Search for the cell housing the specified text and yield its [x, y] center coordinate. 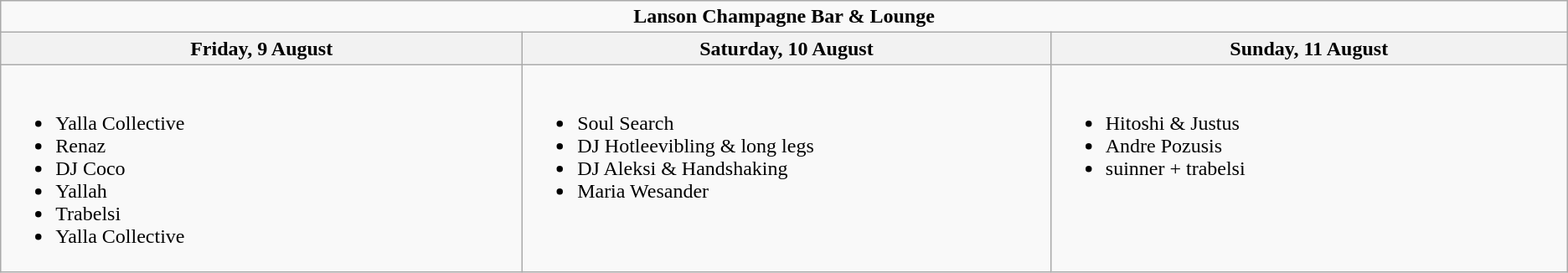
Hitoshi & JustusAndre Pozusissuinner + trabelsi [1308, 168]
Sunday, 11 August [1308, 49]
Saturday, 10 August [787, 49]
Soul SearchDJ Hotleevibling & long legsDJ Aleksi & HandshakingMaria Wesander [787, 168]
Yalla CollectiveRenazDJ CocoYallahTrabelsiYalla Collective [261, 168]
Lanson Champagne Bar & Lounge [784, 17]
Friday, 9 August [261, 49]
